Find where the given text appears and provide that cell's center as (X, Y) coordinate. 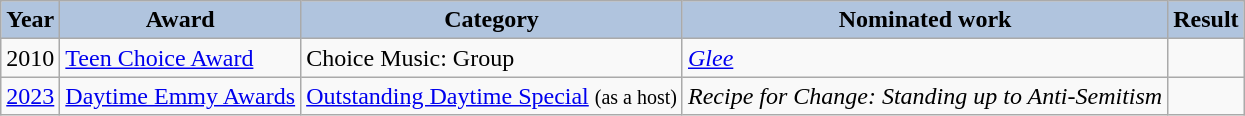
Daytime Emmy Awards (180, 96)
Year (30, 20)
Glee (924, 58)
Outstanding Daytime Special (as a host) (492, 96)
Award (180, 20)
Category (492, 20)
Result (1206, 20)
2010 (30, 58)
Choice Music: Group (492, 58)
Nominated work (924, 20)
Recipe for Change: Standing up to Anti-Semitism (924, 96)
2023 (30, 96)
Teen Choice Award (180, 58)
